Scan for the cell matching the given text and deliver its (X, Y) coordinate at center. 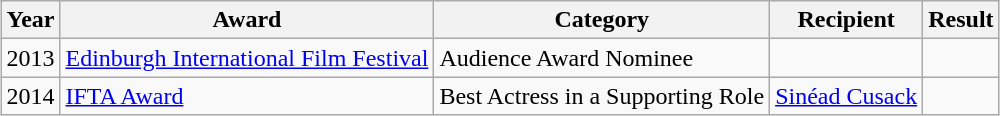
2014 (30, 96)
Recipient (846, 20)
Best Actress in a Supporting Role (602, 96)
Year (30, 20)
IFTA Award (247, 96)
Audience Award Nominee (602, 58)
Sinéad Cusack (846, 96)
Category (602, 20)
Edinburgh International Film Festival (247, 58)
2013 (30, 58)
Result (961, 20)
Award (247, 20)
